Locate the cell with the specified text and output its [x, y] center coordinate. 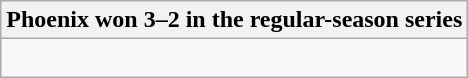
Phoenix won 3–2 in the regular-season series [234, 20]
